Return (x, y) of the center of cell containing provided text 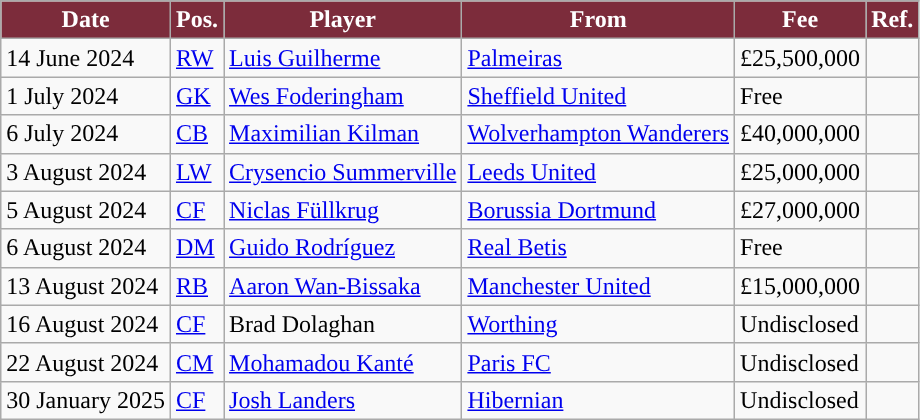
Maximilian Kilman (343, 134)
LW (196, 172)
From (598, 20)
Real Betis (598, 248)
GK (196, 96)
RW (196, 58)
DM (196, 248)
22 August 2024 (86, 362)
Player (343, 20)
Crysencio Summerville (343, 172)
Date (86, 20)
Ref. (892, 20)
Sheffield United (598, 96)
Aaron Wan-Bissaka (343, 286)
Leeds United (598, 172)
Mohamadou Kanté (343, 362)
£25,500,000 (800, 58)
Manchester United (598, 286)
6 August 2024 (86, 248)
CB (196, 134)
CM (196, 362)
Wolverhampton Wanderers (598, 134)
Josh Landers (343, 400)
Luis Guilherme (343, 58)
13 August 2024 (86, 286)
Paris FC (598, 362)
£25,000,000 (800, 172)
14 June 2024 (86, 58)
RB (196, 286)
1 July 2024 (86, 96)
Niclas Füllkrug (343, 210)
3 August 2024 (86, 172)
Worthing (598, 324)
16 August 2024 (86, 324)
Pos. (196, 20)
Hibernian (598, 400)
Fee (800, 20)
Palmeiras (598, 58)
Wes Foderingham (343, 96)
Borussia Dortmund (598, 210)
£15,000,000 (800, 286)
6 July 2024 (86, 134)
30 January 2025 (86, 400)
Guido Rodríguez (343, 248)
£27,000,000 (800, 210)
Brad Dolaghan (343, 324)
£40,000,000 (800, 134)
5 August 2024 (86, 210)
